Identify which cell holds the provided text, then report its (x, y) central coordinate. 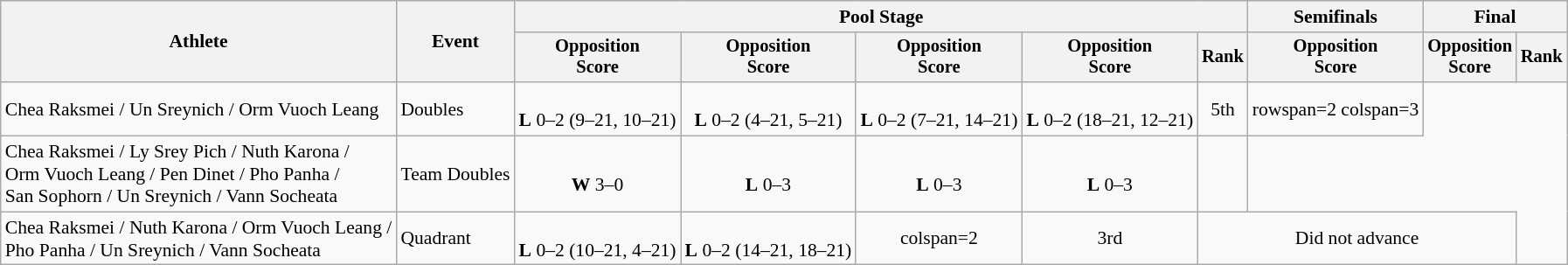
Quadrant (454, 238)
W 3–0 (598, 175)
Did not advance (1356, 238)
Chea Raksmei / Un Sreynich / Orm Vuoch Leang (199, 108)
Chea Raksmei / Ly Srey Pich / Nuth Karona /Orm Vuoch Leang / Pen Dinet / Pho Panha /San Sophorn / Un Sreynich / Vann Socheata (199, 175)
5th (1223, 108)
L 0–2 (9–21, 10–21) (598, 108)
L 0–2 (18–21, 12–21) (1110, 108)
L 0–2 (14–21, 18–21) (769, 238)
Final (1495, 17)
rowspan=2 colspan=3 (1336, 108)
3rd (1110, 238)
L 0–2 (4–21, 5–21) (769, 108)
L 0–2 (10–21, 4–21) (598, 238)
Athlete (199, 42)
Event (454, 42)
L 0–2 (7–21, 14–21) (939, 108)
Doubles (454, 108)
Chea Raksmei / Nuth Karona / Orm Vuoch Leang /Pho Panha / Un Sreynich / Vann Socheata (199, 238)
Semifinals (1336, 17)
Team Doubles (454, 175)
Pool Stage (881, 17)
colspan=2 (939, 238)
